Return the (X, Y) coordinate for the center point of the cell that contains the specified text.  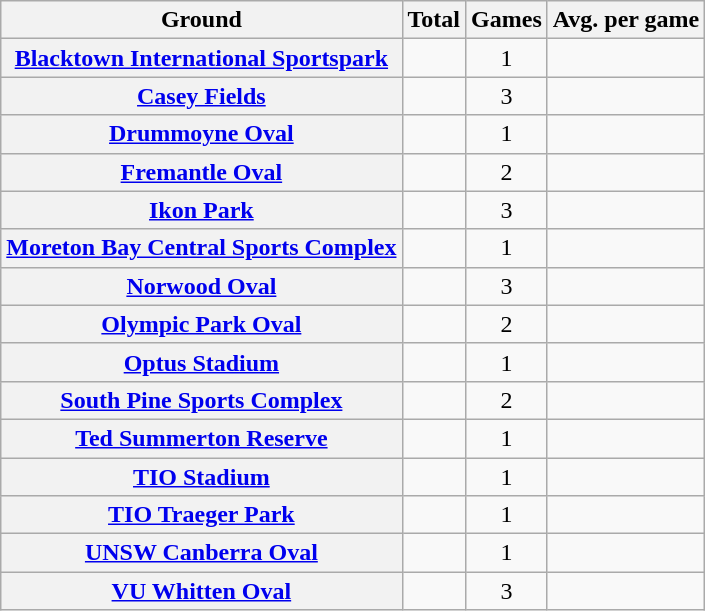
Games (507, 20)
Ted Summerton Reserve (202, 438)
Total (434, 20)
Ground (202, 20)
VU Whitten Oval (202, 591)
TIO Traeger Park (202, 515)
Avg. per game (626, 20)
UNSW Canberra Oval (202, 553)
Casey Fields (202, 96)
Optus Stadium (202, 362)
Drummoyne Oval (202, 134)
Moreton Bay Central Sports Complex (202, 248)
Blacktown International Sportspark (202, 58)
South Pine Sports Complex (202, 400)
Fremantle Oval (202, 172)
Ikon Park (202, 210)
Norwood Oval (202, 286)
Olympic Park Oval (202, 324)
TIO Stadium (202, 477)
